Detect which cell encompasses the target text, then output its (X, Y) center coordinate. 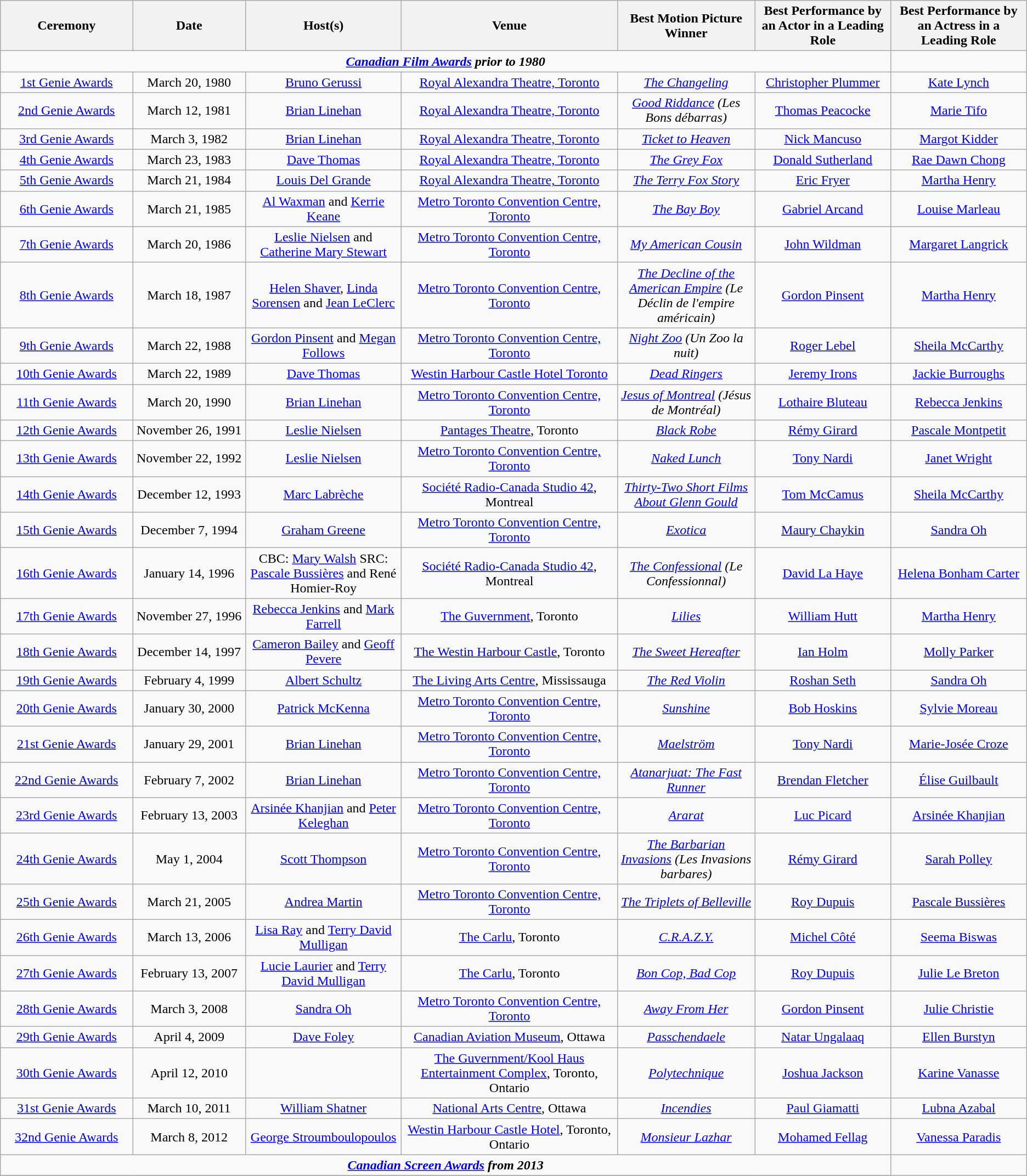
The Guvernment, Toronto (510, 617)
7th Genie Awards (67, 245)
Brendan Fletcher (823, 780)
Andrea Martin (324, 902)
Marie Tifo (959, 111)
March 10, 2011 (189, 1109)
Black Robe (686, 431)
Jackie Burroughs (959, 374)
Marc Labrèche (324, 495)
Jeremy Irons (823, 374)
Away From Her (686, 1009)
Natar Ungalaaq (823, 1037)
Monsieur Lazhar (686, 1137)
The Living Arts Centre, Mississauga (510, 680)
Margot Kidder (959, 139)
13th Genie Awards (67, 459)
The Red Violin (686, 680)
Christopher Plummer (823, 82)
Rebecca Jenkins (959, 402)
My American Cousin (686, 245)
March 23, 1983 (189, 160)
Passchendaele (686, 1037)
6th Genie Awards (67, 208)
Roger Lebel (823, 346)
Michel Côté (823, 937)
Al Waxman and Kerrie Keane (324, 208)
April 4, 2009 (189, 1037)
Kate Lynch (959, 82)
Lucie Laurier and Terry David Mulligan (324, 973)
Canadian Aviation Museum, Ottawa (510, 1037)
Pascale Montpetit (959, 431)
November 27, 1996 (189, 617)
Arsinée Khanjian and Peter Keleghan (324, 815)
Julie Le Breton (959, 973)
Donald Sutherland (823, 160)
Margaret Langrick (959, 245)
Good Riddance (Les Bons débarras) (686, 111)
March 20, 1990 (189, 402)
Helena Bonham Carter (959, 573)
14th Genie Awards (67, 495)
March 22, 1988 (189, 346)
2nd Genie Awards (67, 111)
Roshan Seth (823, 680)
Atanarjuat: The Fast Runner (686, 780)
Thirty-Two Short Films About Glenn Gould (686, 495)
Host(s) (324, 26)
Louis Del Grande (324, 180)
Polytechnique (686, 1073)
Incendies (686, 1109)
Lisa Ray and Terry David Mulligan (324, 937)
15th Genie Awards (67, 530)
March 21, 1984 (189, 180)
30th Genie Awards (67, 1073)
John Wildman (823, 245)
Mohamed Fellag (823, 1137)
Eric Fryer (823, 180)
The Westin Harbour Castle, Toronto (510, 652)
CBC: Mary Walsh SRC: Pascale Bussières and René Homier-Roy (324, 573)
The Guvernment/Kool Haus Entertainment Complex, Toronto, Ontario (510, 1073)
Seema Biswas (959, 937)
The Barbarian Invasions (Les Invasions barbares) (686, 858)
Best Motion Picture Winner (686, 26)
Sarah Polley (959, 858)
Graham Greene (324, 530)
29th Genie Awards (67, 1037)
National Arts Centre, Ottawa (510, 1109)
Jesus of Montreal (Jésus de Montréal) (686, 402)
Westin Harbour Castle Hotel Toronto (510, 374)
March 3, 2008 (189, 1009)
Helen Shaver, Linda Sorensen and Jean LeClerc (324, 295)
March 20, 1986 (189, 245)
Paul Giamatti (823, 1109)
Ceremony (67, 26)
Pantages Theatre, Toronto (510, 431)
February 13, 2003 (189, 815)
December 7, 1994 (189, 530)
20th Genie Awards (67, 709)
March 21, 2005 (189, 902)
Bruno Gerussi (324, 82)
17th Genie Awards (67, 617)
David La Haye (823, 573)
Molly Parker (959, 652)
Dead Ringers (686, 374)
May 1, 2004 (189, 858)
March 13, 2006 (189, 937)
Leslie Nielsen and Catherine Mary Stewart (324, 245)
Lothaire Bluteau (823, 402)
21st Genie Awards (67, 744)
8th Genie Awards (67, 295)
Ararat (686, 815)
18th Genie Awards (67, 652)
March 12, 1981 (189, 111)
November 26, 1991 (189, 431)
March 21, 1985 (189, 208)
Canadian Film Awards prior to 1980 (445, 61)
Patrick McKenna (324, 709)
Albert Schultz (324, 680)
Tom McCamus (823, 495)
March 22, 1989 (189, 374)
Janet Wright (959, 459)
Sylvie Moreau (959, 709)
1st Genie Awards (67, 82)
16th Genie Awards (67, 573)
Bon Cop, Bad Cop (686, 973)
28th Genie Awards (67, 1009)
Luc Picard (823, 815)
March 8, 2012 (189, 1137)
Thomas Peacocke (823, 111)
Venue (510, 26)
The Decline of the American Empire (Le Déclin de l'empire américain) (686, 295)
Pascale Bussières (959, 902)
Rebecca Jenkins and Mark Farrell (324, 617)
10th Genie Awards (67, 374)
Best Performance by an Actor in a Leading Role (823, 26)
9th Genie Awards (67, 346)
December 12, 1993 (189, 495)
The Confessional (Le Confessionnal) (686, 573)
Ian Holm (823, 652)
Rae Dawn Chong (959, 160)
The Bay Boy (686, 208)
Exotica (686, 530)
Westin Harbour Castle Hotel, Toronto, Ontario (510, 1137)
Marie-Josée Croze (959, 744)
25th Genie Awards (67, 902)
Naked Lunch (686, 459)
32nd Genie Awards (67, 1137)
March 3, 1982 (189, 139)
27th Genie Awards (67, 973)
31st Genie Awards (67, 1109)
The Terry Fox Story (686, 180)
March 18, 1987 (189, 295)
19th Genie Awards (67, 680)
Joshua Jackson (823, 1073)
December 14, 1997 (189, 652)
Cameron Bailey and Geoff Pevere (324, 652)
January 29, 2001 (189, 744)
Arsinée Khanjian (959, 815)
The Triplets of Belleville (686, 902)
22nd Genie Awards (67, 780)
26th Genie Awards (67, 937)
4th Genie Awards (67, 160)
Gordon Pinsent and Megan Follows (324, 346)
11th Genie Awards (67, 402)
William Shatner (324, 1109)
November 22, 1992 (189, 459)
24th Genie Awards (67, 858)
Louise Marleau (959, 208)
23rd Genie Awards (67, 815)
Élise Guilbault (959, 780)
Lubna Azabal (959, 1109)
February 13, 2007 (189, 973)
Maelström (686, 744)
Canadian Screen Awards from 2013 (445, 1165)
February 7, 2002 (189, 780)
Bob Hoskins (823, 709)
The Sweet Hereafter (686, 652)
Night Zoo (Un Zoo la nuit) (686, 346)
March 20, 1980 (189, 82)
Sunshine (686, 709)
Ellen Burstyn (959, 1037)
Scott Thompson (324, 858)
Julie Christie (959, 1009)
George Stroumboulopoulos (324, 1137)
April 12, 2010 (189, 1073)
Vanessa Paradis (959, 1137)
Ticket to Heaven (686, 139)
12th Genie Awards (67, 431)
Maury Chaykin (823, 530)
Lilies (686, 617)
January 14, 1996 (189, 573)
The Changeling (686, 82)
Nick Mancuso (823, 139)
3rd Genie Awards (67, 139)
Dave Foley (324, 1037)
Best Performance by an Actress in a Leading Role (959, 26)
Karine Vanasse (959, 1073)
January 30, 2000 (189, 709)
C.R.A.Z.Y. (686, 937)
Date (189, 26)
The Grey Fox (686, 160)
February 4, 1999 (189, 680)
William Hutt (823, 617)
5th Genie Awards (67, 180)
Gabriel Arcand (823, 208)
